Find where the given text appears and provide that cell's center as [X, Y] coordinate. 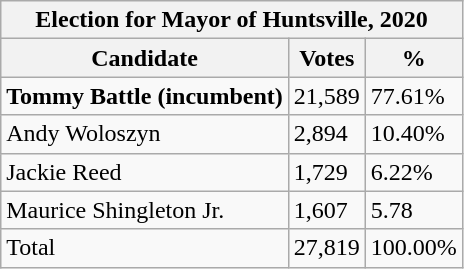
5.78 [414, 210]
Jackie Reed [145, 172]
Total [145, 248]
Election for Mayor of Huntsville, 2020 [232, 20]
10.40% [414, 134]
Tommy Battle (incumbent) [145, 96]
77.61% [414, 96]
100.00% [414, 248]
1,729 [326, 172]
% [414, 58]
Maurice Shingleton Jr. [145, 210]
21,589 [326, 96]
27,819 [326, 248]
1,607 [326, 210]
Votes [326, 58]
Candidate [145, 58]
Andy Woloszyn [145, 134]
6.22% [414, 172]
2,894 [326, 134]
